Return (x, y) of the center of cell containing provided text 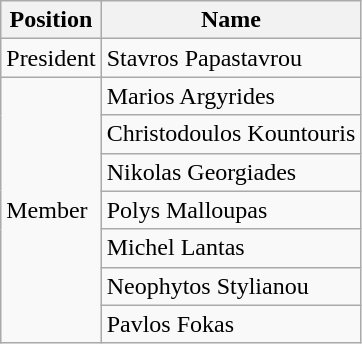
Nikolas Georgiades (231, 172)
Christodoulos Kountouris (231, 134)
Member (51, 210)
Neophytos Stylianou (231, 286)
Name (231, 20)
Polys Malloupas (231, 210)
Michel Lantas (231, 248)
Marios Argyrides (231, 96)
Pavlos Fokas (231, 324)
President (51, 58)
Position (51, 20)
Stavros Papastavrou (231, 58)
